Return [X, Y] of the center of cell containing provided text 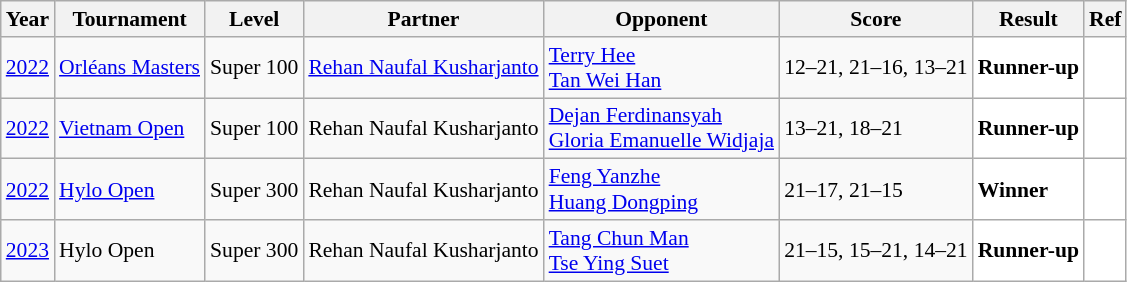
Result [1028, 19]
12–21, 21–16, 13–21 [876, 68]
Tang Chun Man Tse Ying Suet [662, 250]
Ref [1105, 19]
Feng Yanzhe Huang Dongping [662, 190]
Vietnam Open [130, 128]
13–21, 18–21 [876, 128]
Orléans Masters [130, 68]
21–17, 21–15 [876, 190]
21–15, 15–21, 14–21 [876, 250]
Opponent [662, 19]
Year [28, 19]
Score [876, 19]
Winner [1028, 190]
Dejan Ferdinansyah Gloria Emanuelle Widjaja [662, 128]
Tournament [130, 19]
Level [254, 19]
Terry Hee Tan Wei Han [662, 68]
Partner [423, 19]
2023 [28, 250]
